From the cell containing the given text, extract its center point as [x, y] coordinate. 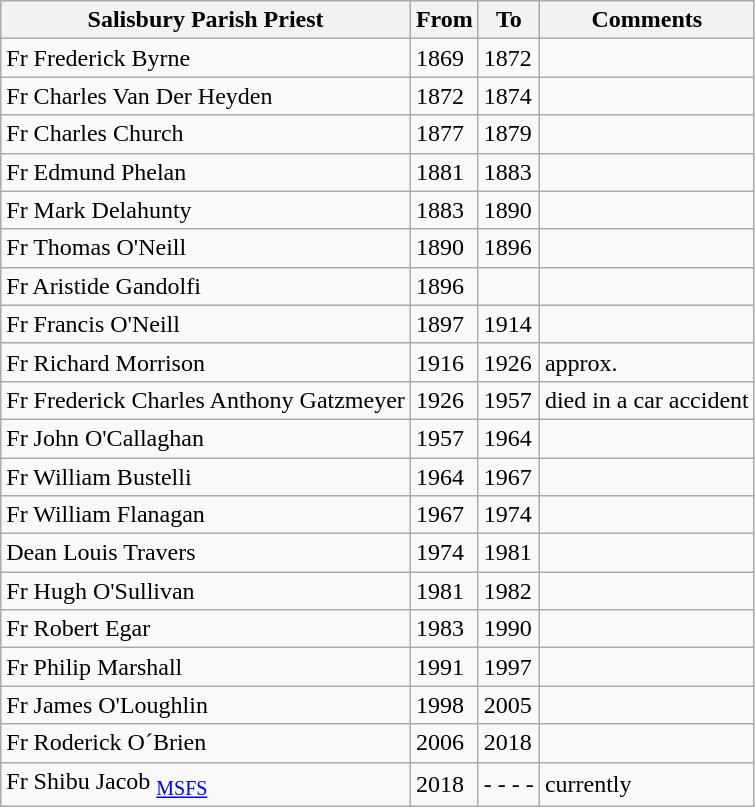
2005 [508, 705]
1991 [444, 667]
Fr Frederick Byrne [206, 58]
Fr Robert Egar [206, 629]
1983 [444, 629]
Fr Charles Church [206, 134]
approx. [646, 362]
Dean Louis Travers [206, 553]
died in a car accident [646, 400]
Fr James O'Loughlin [206, 705]
Fr Aristide Gandolfi [206, 286]
Fr William Bustelli [206, 477]
Comments [646, 20]
1877 [444, 134]
Fr John O'Callaghan [206, 438]
Fr Philip Marshall [206, 667]
1879 [508, 134]
1874 [508, 96]
1897 [444, 324]
1982 [508, 591]
Fr Roderick O´Brien [206, 743]
1998 [444, 705]
Fr Shibu Jacob MSFS [206, 784]
- - - - [508, 784]
From [444, 20]
1916 [444, 362]
Fr William Flanagan [206, 515]
1869 [444, 58]
To [508, 20]
Fr Mark Delahunty [206, 210]
1990 [508, 629]
1997 [508, 667]
2006 [444, 743]
Fr Richard Morrison [206, 362]
Fr Thomas O'Neill [206, 248]
Fr Francis O'Neill [206, 324]
Fr Edmund Phelan [206, 172]
Fr Charles Van Der Heyden [206, 96]
1881 [444, 172]
currently [646, 784]
Fr Frederick Charles Anthony Gatzmeyer [206, 400]
1914 [508, 324]
Fr Hugh O'Sullivan [206, 591]
Salisbury Parish Priest [206, 20]
